Locate the cell with the specified text and output its (X, Y) center coordinate. 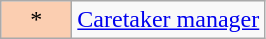
Caretaker manager (168, 20)
* (36, 20)
